Determine the (X, Y) coordinate at the center of the cell enclosing the given text.  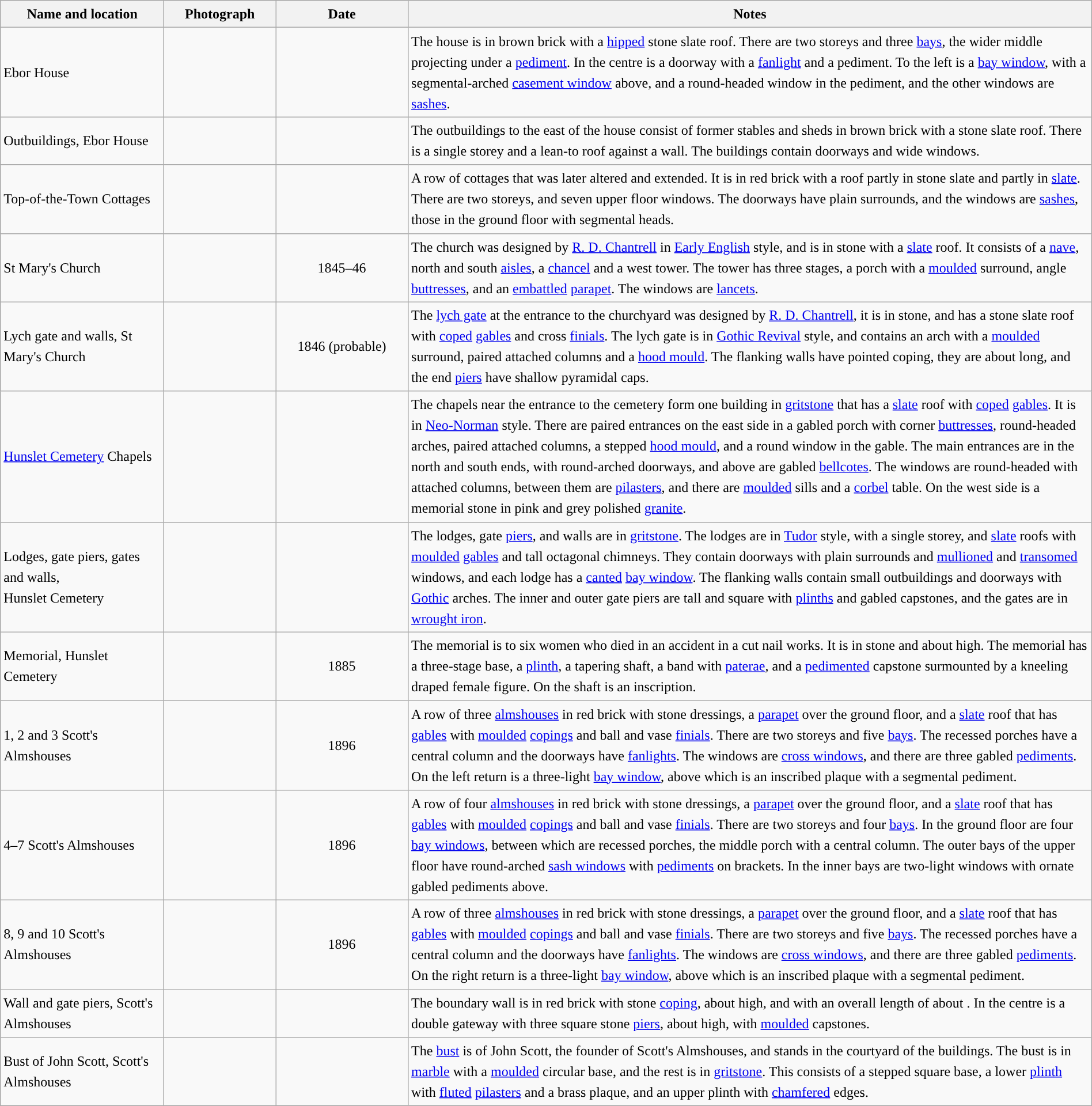
St Mary's Church (82, 267)
Ebor House (82, 73)
4–7 Scott's Almshouses (82, 844)
1845–46 (342, 267)
Memorial, Hunslet Cemetery (82, 666)
Date (342, 14)
Lych gate and walls, St Mary's Church (82, 347)
Hunslet Cemetery Chapels (82, 456)
Name and location (82, 14)
1885 (342, 666)
Photograph (220, 14)
Outbuildings, Ebor House (82, 141)
Wall and gate piers, Scott's Almshouses (82, 1014)
1846 (probable) (342, 347)
Lodges, gate piers, gates and walls,Hunslet Cemetery (82, 577)
8, 9 and 10 Scott's Almshouses (82, 945)
1, 2 and 3 Scott's Almshouses (82, 745)
Top-of-the-Town Cottages (82, 199)
Notes (750, 14)
Bust of John Scott, Scott's Almshouses (82, 1071)
